Provide the [x, y] coordinate of the cell's center where the given text is located.  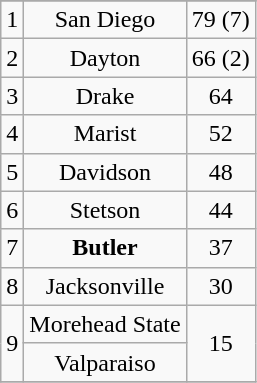
52 [220, 134]
5 [12, 172]
66 (2) [220, 58]
San Diego [105, 20]
9 [12, 343]
Davidson [105, 172]
64 [220, 96]
6 [12, 210]
Dayton [105, 58]
Jacksonville [105, 286]
2 [12, 58]
79 (7) [220, 20]
37 [220, 248]
44 [220, 210]
4 [12, 134]
1 [12, 20]
Stetson [105, 210]
7 [12, 248]
3 [12, 96]
15 [220, 343]
Butler [105, 248]
Marist [105, 134]
Drake [105, 96]
Morehead State [105, 324]
8 [12, 286]
30 [220, 286]
Valparaiso [105, 362]
48 [220, 172]
